Search for the cell housing the specified text and yield its (X, Y) center coordinate. 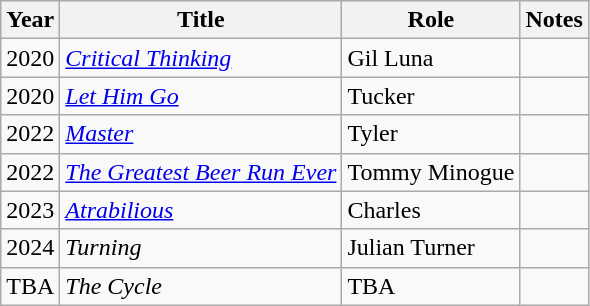
Julian Turner (431, 248)
2023 (30, 210)
Tommy Minogue (431, 172)
Critical Thinking (201, 58)
Role (431, 20)
Gil Luna (431, 58)
Tyler (431, 134)
Year (30, 20)
The Cycle (201, 286)
Let Him Go (201, 96)
2024 (30, 248)
Notes (554, 20)
Title (201, 20)
Tucker (431, 96)
Master (201, 134)
Turning (201, 248)
The Greatest Beer Run Ever (201, 172)
Charles (431, 210)
Atrabilious (201, 210)
